Locate the cell with the specified text and output its [x, y] center coordinate. 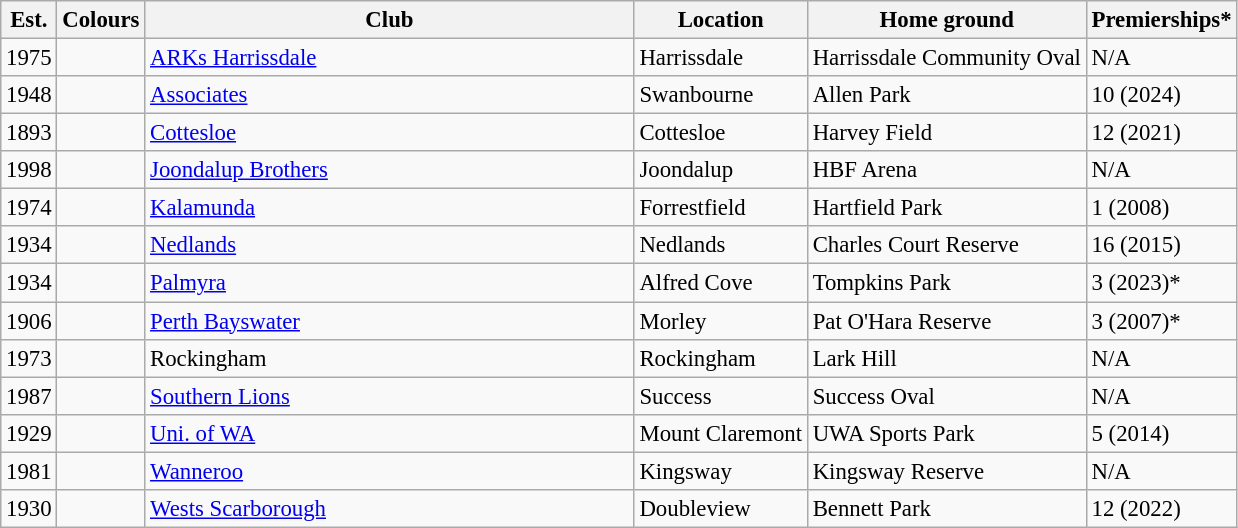
Charles Court Reserve [946, 245]
Doubleview [720, 509]
12 (2021) [1162, 133]
Mount Claremont [720, 433]
Kingsway [720, 471]
Est. [29, 20]
1998 [29, 170]
Forrestfield [720, 208]
10 (2024) [1162, 95]
Perth Bayswater [390, 321]
Morley [720, 321]
Location [720, 20]
Home ground [946, 20]
Bennett Park [946, 509]
Colours [101, 20]
3 (2023)* [1162, 283]
Hartfield Park [946, 208]
Success Oval [946, 396]
Premierships* [1162, 20]
Wanneroo [390, 471]
Tompkins Park [946, 283]
1987 [29, 396]
1929 [29, 433]
Swanbourne [720, 95]
Joondalup Brothers [390, 170]
Harrissdale Community Oval [946, 58]
Kalamunda [390, 208]
1981 [29, 471]
UWA Sports Park [946, 433]
Palmyra [390, 283]
Uni. of WA [390, 433]
Kingsway Reserve [946, 471]
Associates [390, 95]
1930 [29, 509]
5 (2014) [1162, 433]
3 (2007)* [1162, 321]
1975 [29, 58]
Lark Hill [946, 358]
Allen Park [946, 95]
1 (2008) [1162, 208]
Success [720, 396]
Wests Scarborough [390, 509]
HBF Arena [946, 170]
1948 [29, 95]
16 (2015) [1162, 245]
1893 [29, 133]
1973 [29, 358]
Southern Lions [390, 396]
Joondalup [720, 170]
Club [390, 20]
Alfred Cove [720, 283]
Harrissdale [720, 58]
1906 [29, 321]
Pat O'Hara Reserve [946, 321]
1974 [29, 208]
12 (2022) [1162, 509]
ARKs Harrissdale [390, 58]
Harvey Field [946, 133]
